Capture the cell that displays the provided text and extract its (X, Y) central coordinate. 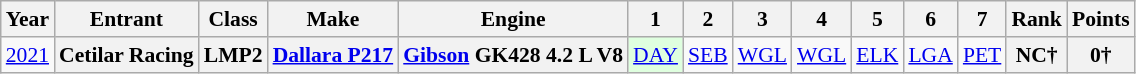
Cetilar Racing (126, 55)
ELK (877, 55)
Gibson GK428 4.2 L V8 (513, 55)
Dallara P217 (334, 55)
LGA (930, 55)
Make (334, 19)
Class (234, 19)
1 (656, 19)
0† (1101, 55)
4 (822, 19)
5 (877, 19)
7 (982, 19)
PET (982, 55)
2 (708, 19)
Year (28, 19)
2021 (28, 55)
DAY (656, 55)
Points (1101, 19)
Engine (513, 19)
Rank (1036, 19)
NC† (1036, 55)
LMP2 (234, 55)
SEB (708, 55)
Entrant (126, 19)
3 (762, 19)
6 (930, 19)
